Find where the given text appears and provide that cell's center as (x, y) coordinate. 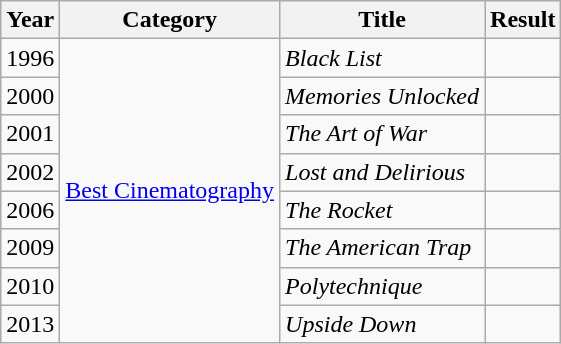
2001 (30, 134)
Upside Down (382, 324)
2009 (30, 248)
Category (170, 20)
2010 (30, 286)
Black List (382, 58)
2000 (30, 96)
1996 (30, 58)
2006 (30, 210)
Year (30, 20)
2002 (30, 172)
Lost and Delirious (382, 172)
2013 (30, 324)
Best Cinematography (170, 191)
Title (382, 20)
Polytechnique (382, 286)
Result (523, 20)
Memories Unlocked (382, 96)
The American Trap (382, 248)
The Rocket (382, 210)
The Art of War (382, 134)
